Extract the [X, Y] coordinate from the center of the cell holding the provided text.  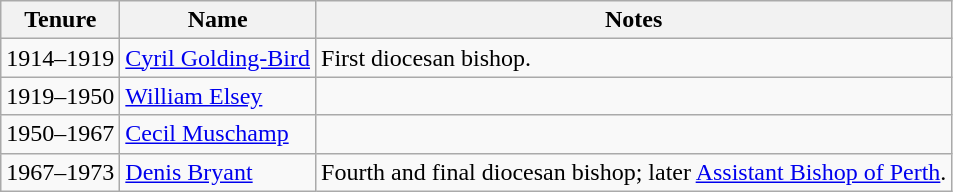
Notes [634, 20]
William Elsey [218, 96]
1950–1967 [60, 134]
Cyril Golding-Bird [218, 58]
First diocesan bishop. [634, 58]
1914–1919 [60, 58]
Name [218, 20]
Fourth and final diocesan bishop; later Assistant Bishop of Perth. [634, 172]
Cecil Muschamp [218, 134]
Tenure [60, 20]
1967–1973 [60, 172]
1919–1950 [60, 96]
Denis Bryant [218, 172]
